Identify which cell holds the provided text, then report its [X, Y] central coordinate. 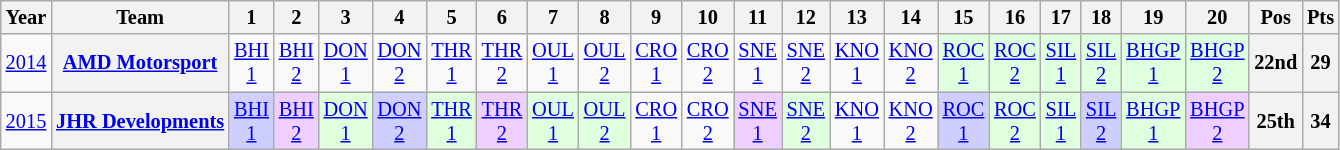
11 [758, 17]
25th [1276, 121]
2014 [26, 63]
JHR Developments [140, 121]
16 [1015, 17]
20 [1217, 17]
17 [1061, 17]
6 [502, 17]
2 [296, 17]
5 [451, 17]
18 [1101, 17]
15 [964, 17]
Pos [1276, 17]
3 [346, 17]
7 [553, 17]
34 [1320, 121]
8 [605, 17]
22nd [1276, 63]
29 [1320, 63]
2015 [26, 121]
Team [140, 17]
14 [911, 17]
12 [806, 17]
4 [399, 17]
9 [656, 17]
10 [708, 17]
Year [26, 17]
13 [857, 17]
Pts [1320, 17]
AMD Motorsport [140, 63]
1 [252, 17]
19 [1153, 17]
